Pinpoint the cell where the given text exists, returning its (x, y) midpoint coordinate. 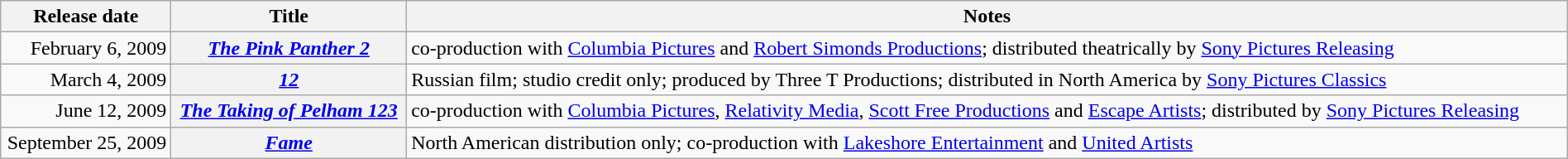
12 (289, 79)
Title (289, 17)
co-production with Columbia Pictures and Robert Simonds Productions; distributed theatrically by Sony Pictures Releasing (987, 48)
September 25, 2009 (86, 142)
The Pink Panther 2 (289, 48)
North American distribution only; co-production with Lakeshore Entertainment and United Artists (987, 142)
June 12, 2009 (86, 111)
Russian film; studio credit only; produced by Three T Productions; distributed in North America by Sony Pictures Classics (987, 79)
Fame (289, 142)
March 4, 2009 (86, 79)
The Taking of Pelham 123 (289, 111)
co-production with Columbia Pictures, Relativity Media, Scott Free Productions and Escape Artists; distributed by Sony Pictures Releasing (987, 111)
Release date (86, 17)
Notes (987, 17)
February 6, 2009 (86, 48)
